Pinpoint the cell where the given text exists, returning its [X, Y] midpoint coordinate. 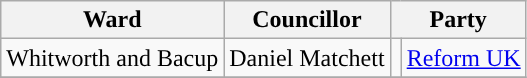
Party [458, 20]
Councillor [307, 20]
Daniel Matchett [307, 58]
Reform UK [464, 58]
Whitworth and Bacup [112, 58]
Ward [112, 20]
